Scan for the cell matching the given text and deliver its (x, y) coordinate at center. 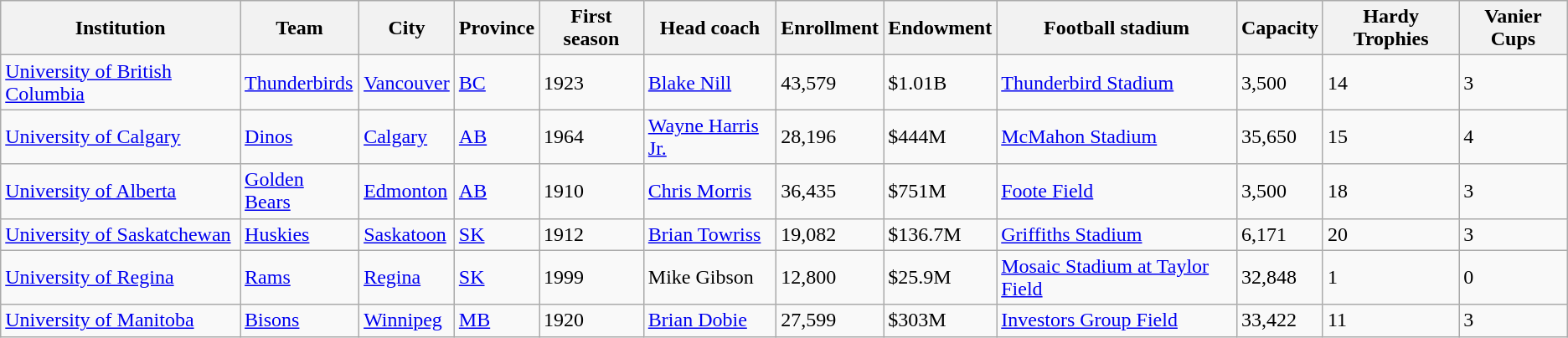
Wayne Harris Jr. (709, 137)
Thunderbird Stadium (1117, 82)
First season (591, 28)
20 (1390, 234)
$303M (940, 320)
Saskatoon (407, 234)
Rams (300, 278)
$25.9M (940, 278)
Edmonton (407, 191)
Bisons (300, 320)
Dinos (300, 137)
University of Calgary (121, 137)
MB (496, 320)
Team (300, 28)
Institution (121, 28)
Blake Nill (709, 82)
43,579 (830, 82)
1964 (591, 137)
Enrollment (830, 28)
$444M (940, 137)
1 (1390, 278)
33,422 (1280, 320)
15 (1390, 137)
University of Manitoba (121, 320)
35,650 (1280, 137)
12,800 (830, 278)
0 (1514, 278)
1910 (591, 191)
Head coach (709, 28)
Golden Bears (300, 191)
6,171 (1280, 234)
Capacity (1280, 28)
Football stadium (1117, 28)
Chris Morris (709, 191)
Griffiths Stadium (1117, 234)
Foote Field (1117, 191)
McMahon Stadium (1117, 137)
28,196 (830, 137)
University of Regina (121, 278)
32,848 (1280, 278)
18 (1390, 191)
Mosaic Stadium at Taylor Field (1117, 278)
Thunderbirds (300, 82)
Investors Group Field (1117, 320)
1923 (591, 82)
Winnipeg (407, 320)
36,435 (830, 191)
1920 (591, 320)
Vancouver (407, 82)
Province (496, 28)
11 (1390, 320)
14 (1390, 82)
4 (1514, 137)
$751M (940, 191)
Mike Gibson (709, 278)
$1.01B (940, 82)
1912 (591, 234)
Calgary (407, 137)
Huskies (300, 234)
Endowment (940, 28)
19,082 (830, 234)
Regina (407, 278)
City (407, 28)
University of British Columbia (121, 82)
University of Saskatchewan (121, 234)
BC (496, 82)
Brian Dobie (709, 320)
$136.7M (940, 234)
Brian Towriss (709, 234)
1999 (591, 278)
Vanier Cups (1514, 28)
University of Alberta (121, 191)
27,599 (830, 320)
Hardy Trophies (1390, 28)
